From the cell containing the given text, extract its center point as (x, y) coordinate. 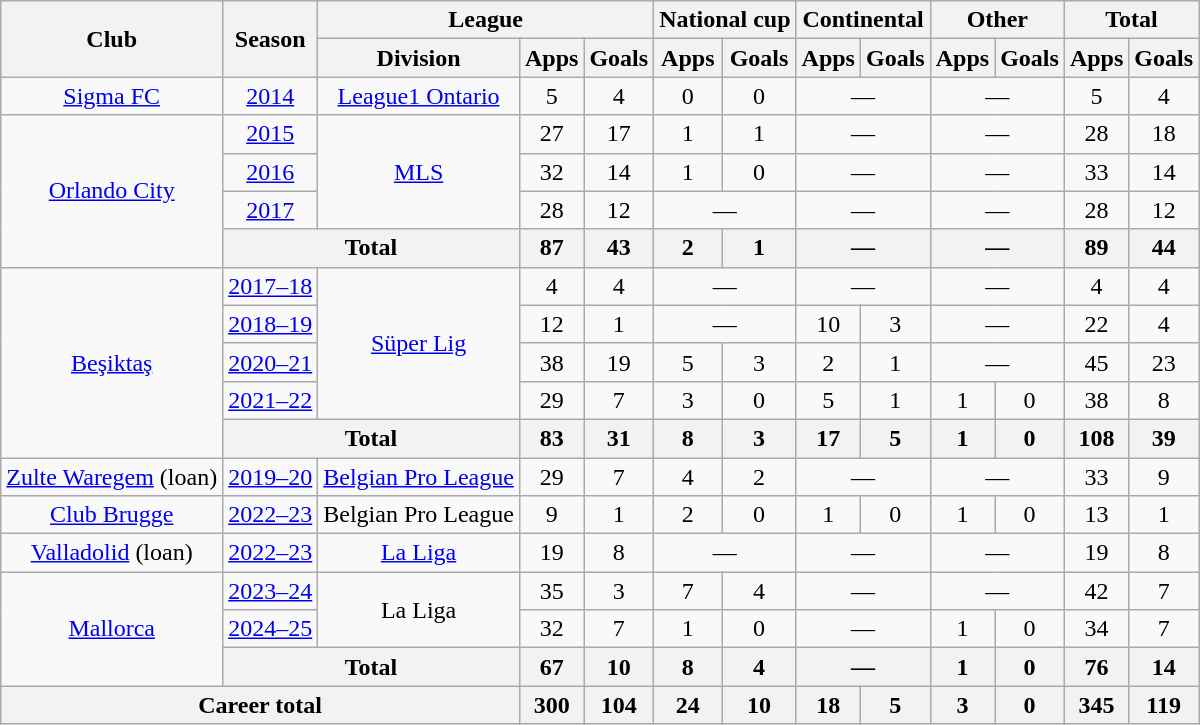
22 (1096, 324)
39 (1164, 438)
27 (551, 134)
119 (1164, 705)
34 (1096, 629)
League (486, 20)
MLS (419, 172)
35 (551, 591)
Sigma FC (112, 96)
Süper Lig (419, 343)
45 (1096, 362)
Zulte Waregem (loan) (112, 477)
2019–20 (270, 477)
345 (1096, 705)
300 (551, 705)
2017 (270, 210)
Valladolid (loan) (112, 553)
2016 (270, 172)
Continental (863, 20)
Career total (260, 705)
2020–21 (270, 362)
Club Brugge (112, 515)
108 (1096, 438)
2021–22 (270, 400)
Beşiktaş (112, 362)
89 (1096, 248)
42 (1096, 591)
2024–25 (270, 629)
44 (1164, 248)
Division (419, 58)
Mallorca (112, 629)
National cup (725, 20)
23 (1164, 362)
2015 (270, 134)
76 (1096, 667)
83 (551, 438)
67 (551, 667)
31 (619, 438)
Club (112, 39)
2023–24 (270, 591)
Other (997, 20)
2014 (270, 96)
13 (1096, 515)
2017–18 (270, 286)
43 (619, 248)
87 (551, 248)
Season (270, 39)
League1 Ontario (419, 96)
Orlando City (112, 191)
24 (688, 705)
104 (619, 705)
2018–19 (270, 324)
